Output the (x, y) coordinate of the center of the cell containing the given text.  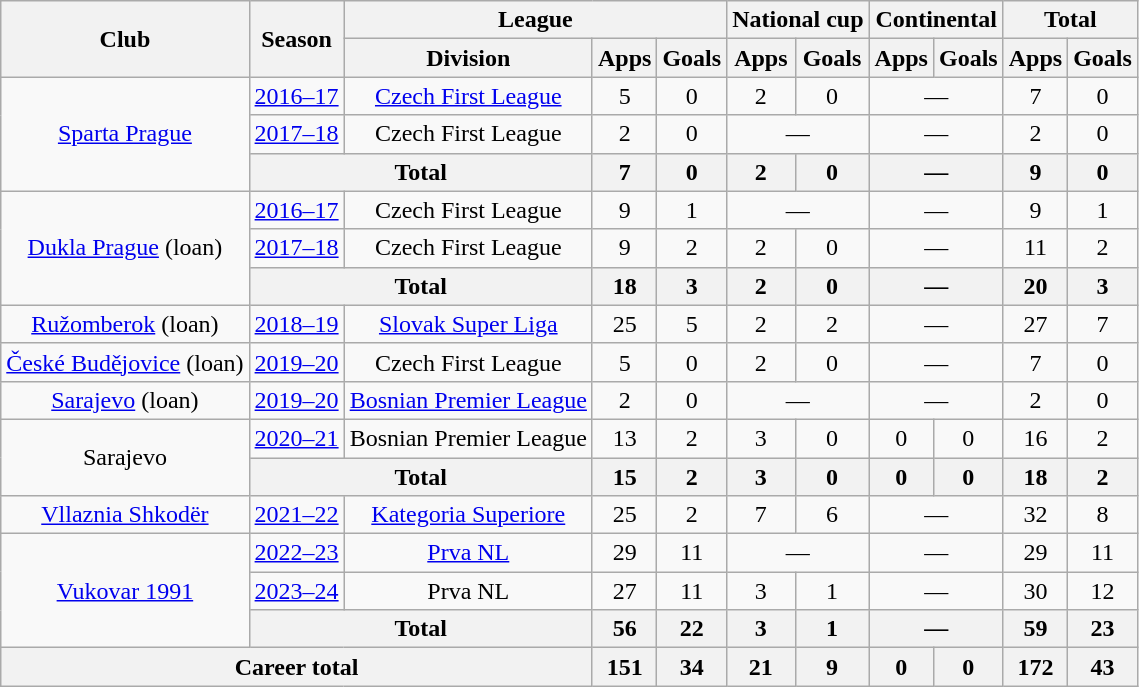
2022–23 (296, 553)
Sparta Prague (125, 134)
Vukovar 1991 (125, 591)
Sarajevo (loan) (125, 400)
30 (1035, 591)
15 (624, 477)
Vllaznia Shkodër (125, 515)
2018–19 (296, 324)
Club (125, 39)
2023–24 (296, 591)
8 (1103, 515)
National cup (798, 20)
56 (624, 629)
Season (296, 39)
34 (692, 667)
20 (1035, 286)
22 (692, 629)
Sarajevo (125, 457)
6 (832, 515)
Ružomberok (loan) (125, 324)
172 (1035, 667)
59 (1035, 629)
43 (1103, 667)
League (535, 20)
2021–22 (296, 515)
Career total (297, 667)
Kategoria Superiore (468, 515)
23 (1103, 629)
2020–21 (296, 438)
Dukla Prague (loan) (125, 248)
32 (1035, 515)
13 (624, 438)
21 (761, 667)
Slovak Super Liga (468, 324)
Continental (936, 20)
151 (624, 667)
16 (1035, 438)
Division (468, 58)
12 (1103, 591)
České Budějovice (loan) (125, 362)
